For the text-containing cell, return its midpoint in [X, Y] coordinate format. 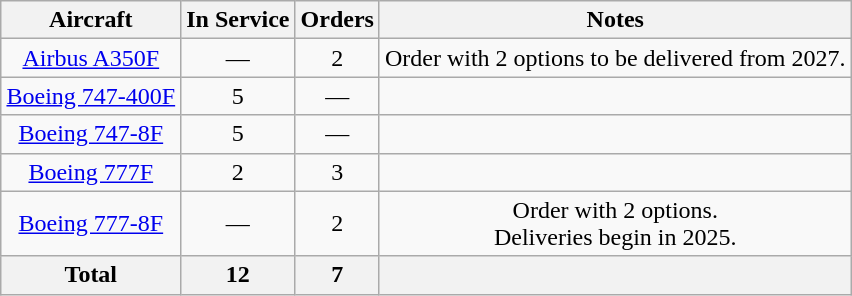
Boeing 777F [91, 172]
In Service [238, 20]
3 [337, 172]
Airbus A350F [91, 58]
Notes [615, 20]
Aircraft [91, 20]
Order with 2 options to be delivered from 2027. [615, 58]
Boeing 747-400F [91, 96]
Total [91, 275]
Boeing 747-8F [91, 134]
Orders [337, 20]
Order with 2 options.Deliveries begin in 2025. [615, 224]
Boeing 777-8F [91, 224]
7 [337, 275]
12 [238, 275]
